Output the [X, Y] coordinate of the center of the cell containing the given text.  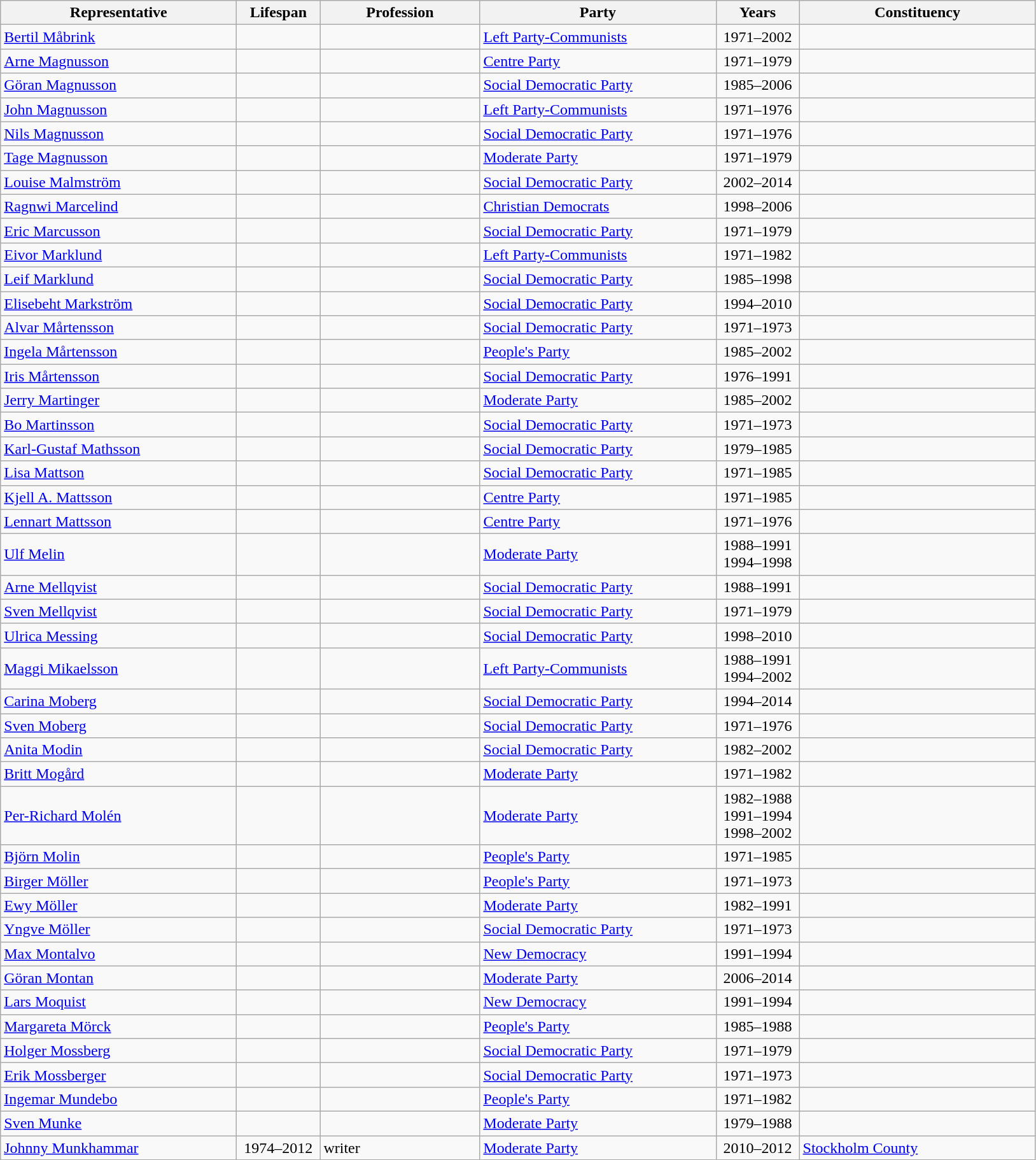
Lifespan [279, 13]
1985–1988 [757, 1026]
Lisa Mattson [118, 473]
Alvar Mårtensson [118, 328]
1971–2002 [757, 37]
2002–2014 [757, 182]
Elisebeht Markström [118, 304]
Louise Malmström [118, 182]
1982–1991 [757, 905]
Margareta Mörck [118, 1026]
Björn Molin [118, 857]
1998–2010 [757, 635]
Sven Moberg [118, 725]
writer [400, 1148]
Lars Moquist [118, 1002]
Anita Modin [118, 750]
1979–1988 [757, 1123]
Britt Mogård [118, 774]
Eric Marcusson [118, 230]
1985–2006 [757, 85]
1998–2006 [757, 206]
Carina Moberg [118, 701]
Erik Mossberger [118, 1075]
Ingela Mårtensson [118, 352]
Representative [118, 13]
1974–2012 [279, 1148]
1988–19911994–1998 [757, 554]
Ingemar Mundebo [118, 1099]
Ulrica Messing [118, 635]
Bo Martinsson [118, 425]
Ulf Melin [118, 554]
Jerry Martinger [118, 400]
1988–1991 [757, 587]
1994–2010 [757, 304]
Arne Magnusson [118, 61]
Stockholm County [918, 1148]
Leif Marklund [118, 279]
Sven Mellqvist [118, 611]
2010–2012 [757, 1148]
Birger Möller [118, 881]
1988–19911994–2002 [757, 668]
Johnny Munkhammar [118, 1148]
John Magnusson [118, 110]
Eivor Marklund [118, 255]
Arne Mellqvist [118, 587]
Profession [400, 13]
Per-Richard Molén [118, 816]
Yngve Möller [118, 930]
Bertil Måbrink [118, 37]
Göran Magnusson [118, 85]
Ragnwi Marcelind [118, 206]
Holger Mossberg [118, 1050]
1982–19881991–19941998–2002 [757, 816]
Max Montalvo [118, 954]
Ewy Möller [118, 905]
Constituency [918, 13]
Lennart Mattsson [118, 521]
Göran Montan [118, 978]
1985–1998 [757, 279]
Tage Magnusson [118, 158]
Christian Democrats [598, 206]
Maggi Mikaelsson [118, 668]
Sven Munke [118, 1123]
Years [757, 13]
Iris Mårtensson [118, 376]
Nils Magnusson [118, 134]
1979–1985 [757, 449]
1976–1991 [757, 376]
Party [598, 13]
1982–2002 [757, 750]
Kjell A. Mattsson [118, 497]
Karl-Gustaf Mathsson [118, 449]
1994–2014 [757, 701]
2006–2014 [757, 978]
